Provide the (x, y) coordinate of the cell's center where the given text is located.  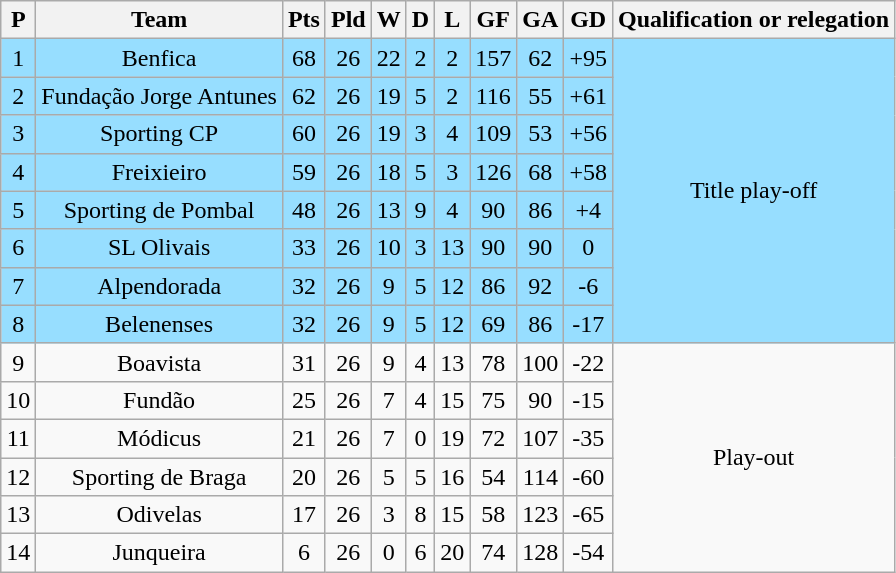
Qualification or relegation (753, 20)
58 (494, 515)
GA (540, 20)
123 (540, 515)
157 (494, 58)
+56 (588, 134)
114 (540, 477)
92 (540, 286)
60 (304, 134)
L (452, 20)
GD (588, 20)
Play-out (753, 457)
-22 (588, 362)
31 (304, 362)
25 (304, 400)
16 (452, 477)
-17 (588, 324)
-54 (588, 553)
74 (494, 553)
Fundão (160, 400)
1 (18, 58)
-6 (588, 286)
Fundação Jorge Antunes (160, 96)
53 (540, 134)
59 (304, 172)
Alpendorada (160, 286)
Sporting de Braga (160, 477)
P (18, 20)
55 (540, 96)
54 (494, 477)
18 (388, 172)
107 (540, 438)
-60 (588, 477)
21 (304, 438)
78 (494, 362)
69 (494, 324)
+4 (588, 210)
GF (494, 20)
+58 (588, 172)
SL Olivais (160, 248)
D (420, 20)
116 (494, 96)
Pts (304, 20)
Team (160, 20)
100 (540, 362)
Pld (348, 20)
Benfica (160, 58)
Title play-off (753, 191)
Módicus (160, 438)
W (388, 20)
Boavista (160, 362)
109 (494, 134)
11 (18, 438)
17 (304, 515)
128 (540, 553)
Freixieiro (160, 172)
14 (18, 553)
-65 (588, 515)
Sporting CP (160, 134)
33 (304, 248)
Belenenses (160, 324)
-35 (588, 438)
75 (494, 400)
Sporting de Pombal (160, 210)
Junqueira (160, 553)
126 (494, 172)
72 (494, 438)
Odivelas (160, 515)
48 (304, 210)
+95 (588, 58)
22 (388, 58)
-15 (588, 400)
+61 (588, 96)
